Identify which cell holds the provided text, then report its (X, Y) central coordinate. 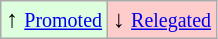
↑ Promoted (54, 20)
↓ Relegated (162, 20)
